Determine the [X, Y] coordinate at the center of the cell enclosing the given text.  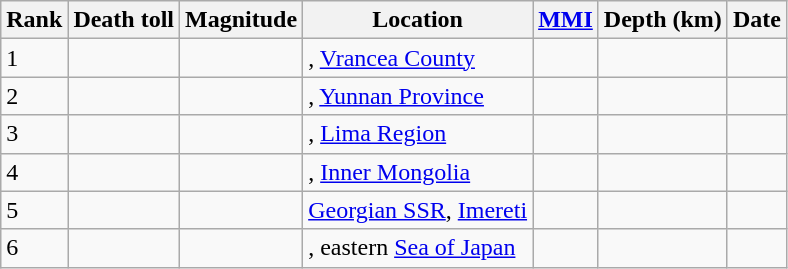
Date [756, 20]
, Vrancea County [418, 58]
Death toll [124, 20]
2 [34, 96]
, Inner Mongolia [418, 172]
6 [34, 248]
5 [34, 210]
MMI [566, 20]
, eastern Sea of Japan [418, 248]
Rank [34, 20]
Magnitude [242, 20]
Location [418, 20]
, Lima Region [418, 134]
1 [34, 58]
Depth (km) [662, 20]
4 [34, 172]
Georgian SSR, Imereti [418, 210]
3 [34, 134]
, Yunnan Province [418, 96]
